Locate the cell with the specified text and output its (x, y) center coordinate. 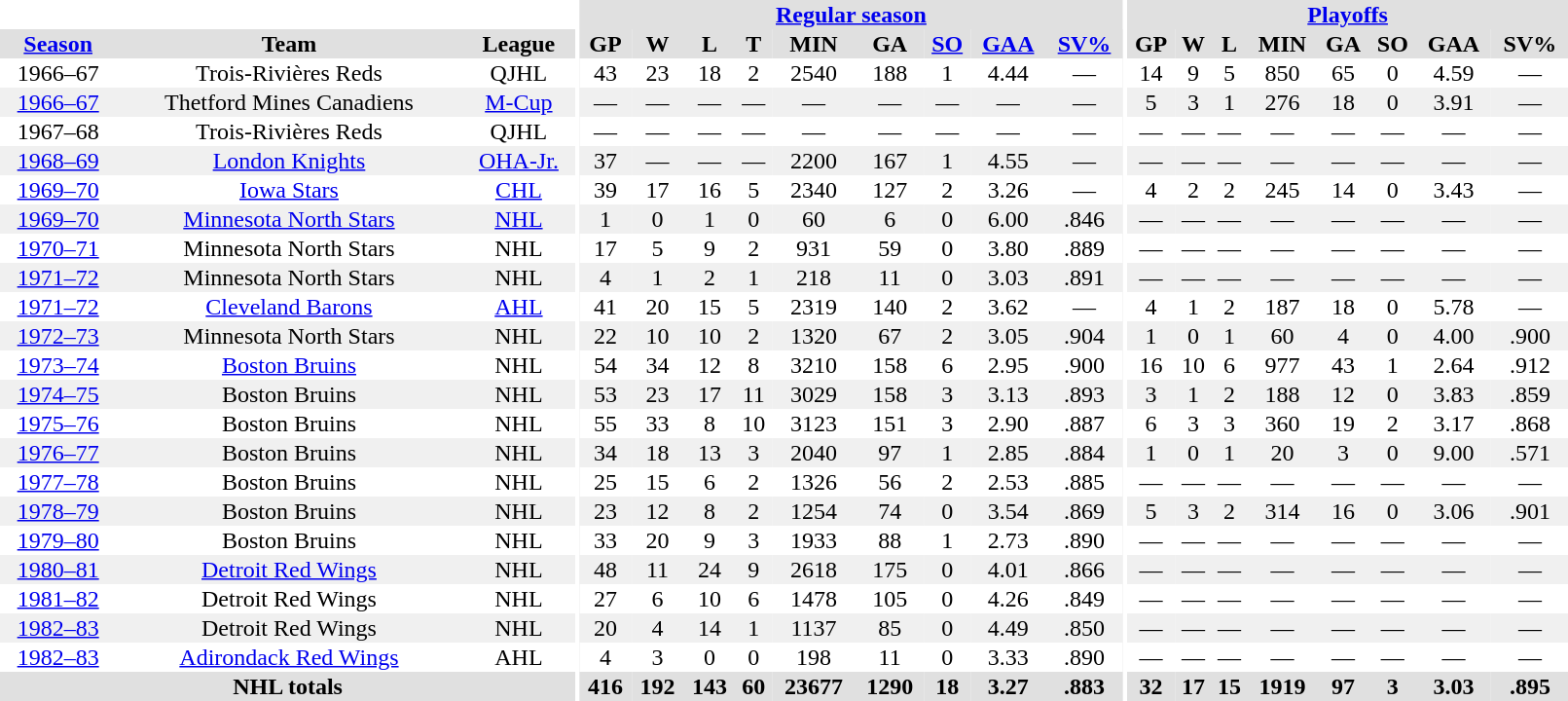
.901 (1530, 511)
Team (288, 44)
245 (1283, 190)
.884 (1084, 453)
23677 (814, 686)
3.62 (1008, 307)
1254 (814, 511)
276 (1283, 102)
151 (890, 424)
1973–74 (58, 365)
.885 (1084, 482)
.895 (1530, 686)
Adirondack Red Wings (288, 657)
175 (890, 570)
League (520, 44)
T (753, 44)
M-Cup (520, 102)
3.27 (1008, 686)
67 (890, 336)
1933 (814, 540)
5.78 (1454, 307)
2.95 (1008, 365)
.883 (1084, 686)
.869 (1084, 511)
2.85 (1008, 453)
1979–80 (58, 540)
27 (605, 599)
360 (1283, 424)
4.00 (1454, 336)
Thetford Mines Canadiens (288, 102)
105 (890, 599)
.846 (1084, 219)
.866 (1084, 570)
22 (605, 336)
1970–71 (58, 248)
2.53 (1008, 482)
3210 (814, 365)
59 (890, 248)
41 (605, 307)
13 (709, 453)
3.43 (1454, 190)
140 (890, 307)
2.90 (1008, 424)
3.13 (1008, 394)
3123 (814, 424)
55 (605, 424)
1919 (1283, 686)
3.26 (1008, 190)
.887 (1084, 424)
25 (605, 482)
32 (1151, 686)
2319 (814, 307)
.893 (1084, 394)
143 (709, 686)
.571 (1530, 453)
3.33 (1008, 657)
2340 (814, 190)
4.59 (1454, 73)
3.91 (1454, 102)
192 (658, 686)
CHL (520, 190)
OHA-Jr. (520, 161)
2.73 (1008, 540)
2618 (814, 570)
Regular season (851, 15)
198 (814, 657)
9.00 (1454, 453)
1326 (814, 482)
3.05 (1008, 336)
19 (1343, 424)
1972–73 (58, 336)
53 (605, 394)
1977–78 (58, 482)
.868 (1530, 424)
416 (605, 686)
218 (814, 277)
.904 (1084, 336)
65 (1343, 73)
.849 (1084, 599)
74 (890, 511)
850 (1283, 73)
.850 (1084, 628)
931 (814, 248)
1137 (814, 628)
1976–77 (58, 453)
54 (605, 365)
NHL totals (288, 686)
Cleveland Barons (288, 307)
2.64 (1454, 365)
1975–76 (58, 424)
4.49 (1008, 628)
.859 (1530, 394)
1974–75 (58, 394)
24 (709, 570)
1320 (814, 336)
85 (890, 628)
.891 (1084, 277)
2540 (814, 73)
6.00 (1008, 219)
2200 (814, 161)
4.26 (1008, 599)
3.17 (1454, 424)
.912 (1530, 365)
127 (890, 190)
2040 (814, 453)
Iowa Stars (288, 190)
Season (58, 44)
314 (1283, 511)
1978–79 (58, 511)
4.55 (1008, 161)
3.54 (1008, 511)
56 (890, 482)
4.01 (1008, 570)
3.80 (1008, 248)
London Knights (288, 161)
1980–81 (58, 570)
977 (1283, 365)
1981–82 (58, 599)
4.44 (1008, 73)
3029 (814, 394)
167 (890, 161)
1968–69 (58, 161)
3.06 (1454, 511)
.889 (1084, 248)
48 (605, 570)
39 (605, 190)
1967–68 (58, 131)
187 (1283, 307)
1290 (890, 686)
3.83 (1454, 394)
1478 (814, 599)
37 (605, 161)
88 (890, 540)
